Find where the given text appears and provide that cell's center as (X, Y) coordinate. 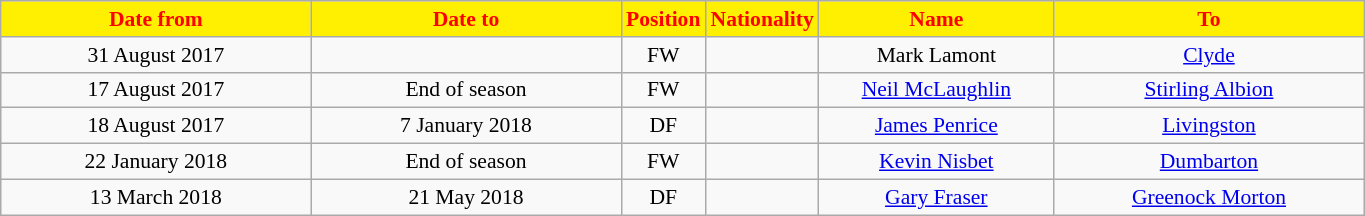
Stirling Albion (1209, 90)
Clyde (1209, 55)
Position (663, 19)
Date from (156, 19)
21 May 2018 (466, 197)
Nationality (762, 19)
Gary Fraser (936, 197)
Mark Lamont (936, 55)
13 March 2018 (156, 197)
Date to (466, 19)
Neil McLaughlin (936, 90)
Dumbarton (1209, 162)
17 August 2017 (156, 90)
James Penrice (936, 126)
Kevin Nisbet (936, 162)
Livingston (1209, 126)
Greenock Morton (1209, 197)
To (1209, 19)
Name (936, 19)
22 January 2018 (156, 162)
7 January 2018 (466, 126)
31 August 2017 (156, 55)
18 August 2017 (156, 126)
